From the cell containing the given text, extract its center point as (X, Y) coordinate. 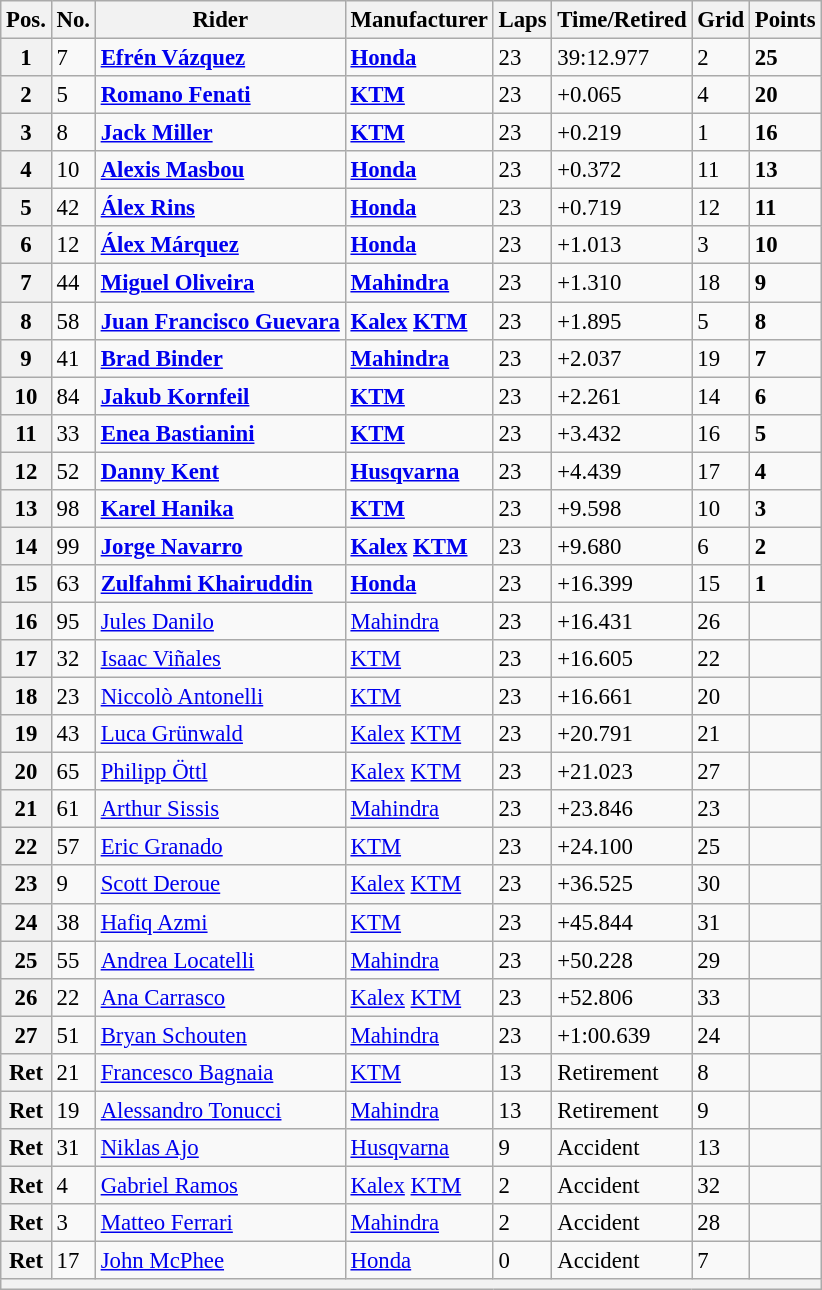
84 (73, 396)
29 (720, 960)
Zulfahmi Khairuddin (220, 584)
Ana Carrasco (220, 997)
+3.432 (622, 433)
+50.228 (622, 960)
Laps (522, 20)
Andrea Locatelli (220, 960)
51 (73, 1035)
Time/Retired (622, 20)
+36.525 (622, 885)
95 (73, 621)
Philipp Öttl (220, 772)
+52.806 (622, 997)
+0.372 (622, 170)
No. (73, 20)
+23.846 (622, 809)
Points (786, 20)
Luca Grünwald (220, 734)
Álex Rins (220, 208)
+2.037 (622, 358)
43 (73, 734)
Manufacturer (419, 20)
Efrén Vázquez (220, 58)
+1.895 (622, 321)
Eric Granado (220, 847)
+21.023 (622, 772)
44 (73, 283)
41 (73, 358)
42 (73, 208)
63 (73, 584)
57 (73, 847)
30 (720, 885)
58 (73, 321)
Alessandro Tonucci (220, 1110)
+9.680 (622, 546)
Scott Deroue (220, 885)
Hafiq Azmi (220, 922)
Rider (220, 20)
Jakub Kornfeil (220, 396)
Bryan Schouten (220, 1035)
Enea Bastianini (220, 433)
Álex Márquez (220, 245)
Karel Hanika (220, 509)
Grid (720, 20)
65 (73, 772)
+16.605 (622, 659)
Juan Francisco Guevara (220, 321)
Arthur Sissis (220, 809)
Danny Kent (220, 471)
Jules Danilo (220, 621)
Alexis Masbou (220, 170)
99 (73, 546)
+4.439 (622, 471)
+1.310 (622, 283)
Miguel Oliveira (220, 283)
0 (522, 1261)
Brad Binder (220, 358)
+20.791 (622, 734)
+0.219 (622, 133)
Francesco Bagnaia (220, 1073)
Isaac Viñales (220, 659)
39:12.977 (622, 58)
38 (73, 922)
+16.661 (622, 697)
Gabriel Ramos (220, 1185)
+0.719 (622, 208)
Jack Miller (220, 133)
+16.399 (622, 584)
+16.431 (622, 621)
28 (720, 1223)
Matteo Ferrari (220, 1223)
+1:00.639 (622, 1035)
Jorge Navarro (220, 546)
Romano Fenati (220, 95)
55 (73, 960)
Niccolò Antonelli (220, 697)
+24.100 (622, 847)
+1.013 (622, 245)
98 (73, 509)
+0.065 (622, 95)
Pos. (26, 20)
+9.598 (622, 509)
61 (73, 809)
52 (73, 471)
+2.261 (622, 396)
John McPhee (220, 1261)
Niklas Ajo (220, 1148)
+45.844 (622, 922)
